Find where the given text appears and provide that cell's center as (x, y) coordinate. 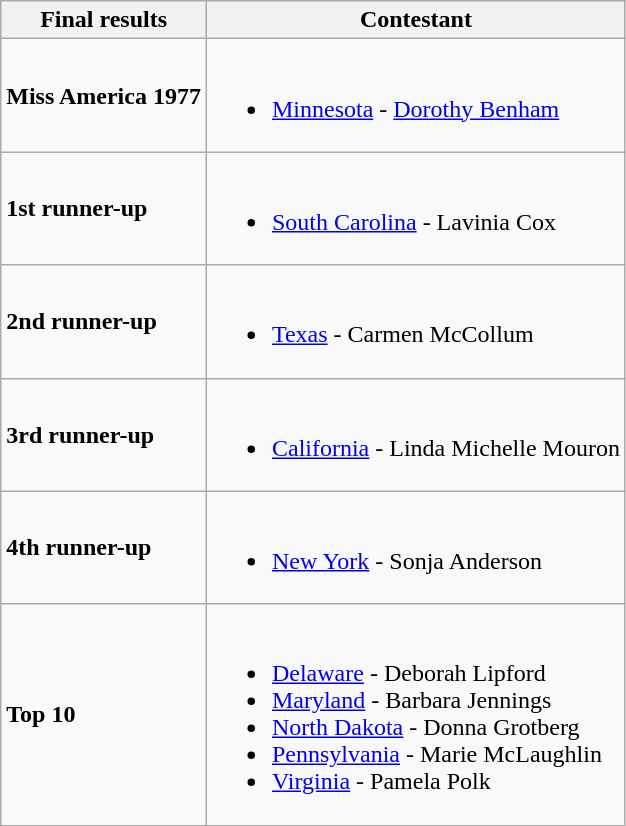
Miss America 1977 (104, 96)
Delaware - Deborah Lipford Maryland - Barbara Jennings North Dakota - Donna Grotberg Pennsylvania - Marie McLaughlin Virginia - Pamela Polk (416, 714)
New York - Sonja Anderson (416, 548)
Final results (104, 20)
California - Linda Michelle Mouron (416, 434)
2nd runner-up (104, 322)
Texas - Carmen McCollum (416, 322)
Contestant (416, 20)
Minnesota - Dorothy Benham (416, 96)
1st runner-up (104, 208)
3rd runner-up (104, 434)
South Carolina - Lavinia Cox (416, 208)
Top 10 (104, 714)
4th runner-up (104, 548)
